Output the [X, Y] coordinate of the center of the cell containing the given text.  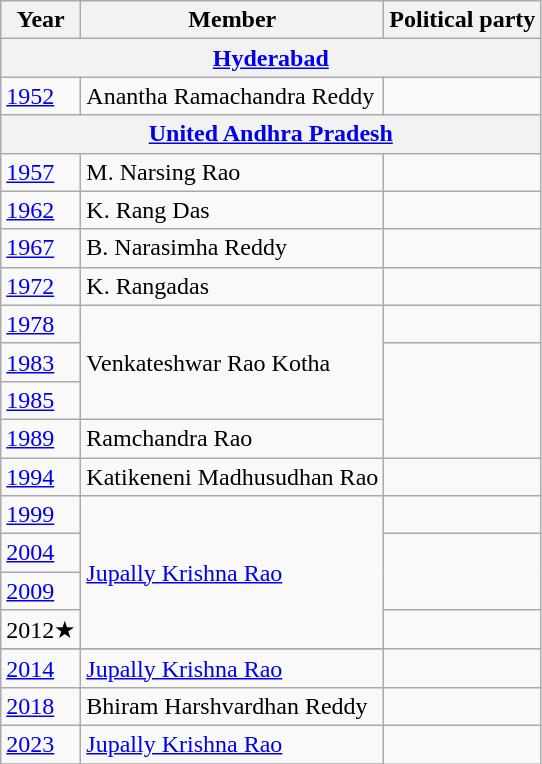
K. Rang Das [232, 210]
B. Narasimha Reddy [232, 248]
Venkateshwar Rao Kotha [232, 362]
1952 [41, 96]
Anantha Ramachandra Reddy [232, 96]
Ramchandra Rao [232, 438]
1978 [41, 324]
Katikeneni Madhusudhan Rao [232, 477]
1972 [41, 286]
Year [41, 20]
United Andhra Pradesh [271, 134]
Political party [462, 20]
Bhiram Harshvardhan Reddy [232, 706]
1999 [41, 515]
Hyderabad [271, 58]
1967 [41, 248]
1994 [41, 477]
Member [232, 20]
M. Narsing Rao [232, 172]
K. Rangadas [232, 286]
1962 [41, 210]
2012★ [41, 630]
1989 [41, 438]
2018 [41, 706]
2023 [41, 744]
1983 [41, 362]
2004 [41, 553]
1985 [41, 400]
2009 [41, 591]
2014 [41, 668]
1957 [41, 172]
